From the cell containing the given text, extract its center point as (x, y) coordinate. 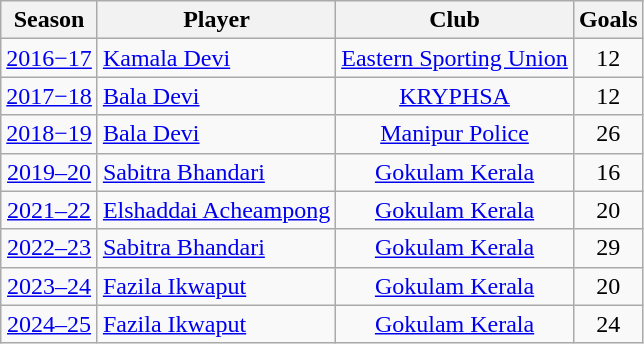
26 (608, 134)
Manipur Police (455, 134)
Eastern Sporting Union (455, 58)
24 (608, 324)
2023–24 (50, 286)
Club (455, 20)
Goals (608, 20)
KRYPHSA (455, 96)
Kamala Devi (216, 58)
2021–22 (50, 210)
Elshaddai Acheampong (216, 210)
16 (608, 172)
Season (50, 20)
Player (216, 20)
2019–20 (50, 172)
2022–23 (50, 248)
29 (608, 248)
2018−19 (50, 134)
2024–25 (50, 324)
2017−18 (50, 96)
2016−17 (50, 58)
